Locate the cell with the specified text and output its [X, Y] center coordinate. 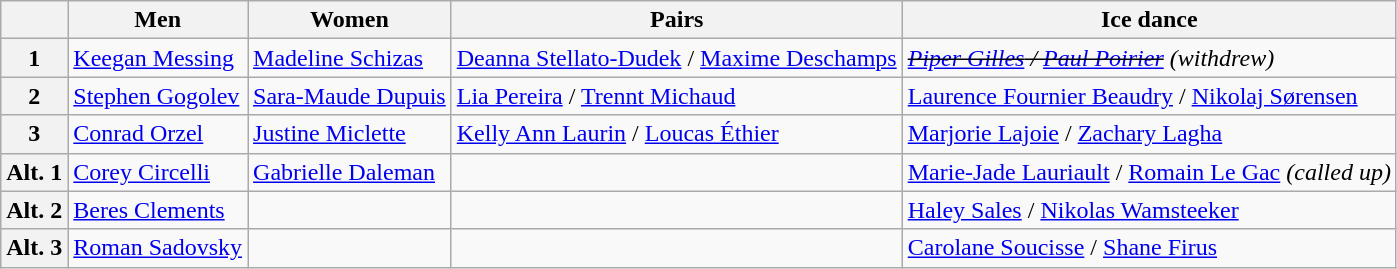
Marjorie Lajoie / Zachary Lagha [1149, 134]
Alt. 2 [34, 210]
Gabrielle Daleman [350, 172]
Men [158, 20]
Corey Circelli [158, 172]
2 [34, 96]
Madeline Schizas [350, 58]
Carolane Soucisse / Shane Firus [1149, 248]
Conrad Orzel [158, 134]
1 [34, 58]
Ice dance [1149, 20]
Haley Sales / Nikolas Wamsteeker [1149, 210]
Kelly Ann Laurin / Loucas Éthier [676, 134]
Lia Pereira / Trennt Michaud [676, 96]
3 [34, 134]
Laurence Fournier Beaudry / Nikolaj Sørensen [1149, 96]
Alt. 3 [34, 248]
Beres Clements [158, 210]
Alt. 1 [34, 172]
Sara-Maude Dupuis [350, 96]
Marie-Jade Lauriault / Romain Le Gac (called up) [1149, 172]
Stephen Gogolev [158, 96]
Women [350, 20]
Keegan Messing [158, 58]
Justine Miclette [350, 134]
Deanna Stellato-Dudek / Maxime Deschamps [676, 58]
Roman Sadovsky [158, 248]
Piper Gilles / Paul Poirier (withdrew) [1149, 58]
Pairs [676, 20]
